Extract the [x, y] coordinate from the center of the cell holding the provided text.  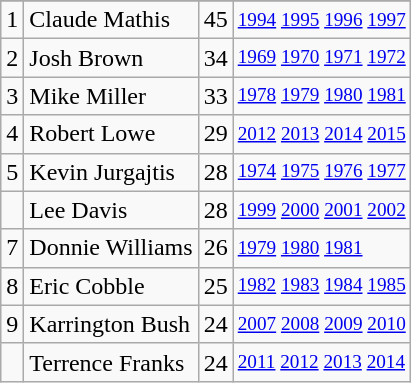
1979 1980 1981 [322, 248]
2012 2013 2014 2015 [322, 134]
Lee Davis [111, 210]
1978 1979 1980 1981 [322, 96]
Robert Lowe [111, 134]
Mike Miller [111, 96]
7 [12, 248]
Eric Cobble [111, 286]
Donnie Williams [111, 248]
1974 1975 1976 1977 [322, 172]
Karrington Bush [111, 324]
Kevin Jurgajtis [111, 172]
34 [216, 58]
5 [12, 172]
25 [216, 286]
29 [216, 134]
1969 1970 1971 1972 [322, 58]
45 [216, 20]
Claude Mathis [111, 20]
8 [12, 286]
1982 1983 1984 1985 [322, 286]
1999 2000 2001 2002 [322, 210]
2 [12, 58]
2011 2012 2013 2014 [322, 362]
Josh Brown [111, 58]
26 [216, 248]
1 [12, 20]
9 [12, 324]
4 [12, 134]
Terrence Franks [111, 362]
3 [12, 96]
2007 2008 2009 2010 [322, 324]
33 [216, 96]
1994 1995 1996 1997 [322, 20]
